Detect which cell encompasses the target text, then output its (x, y) center coordinate. 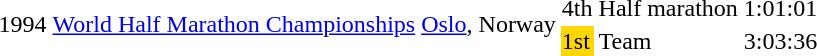
Team (668, 41)
1st (577, 41)
